Return the [x, y] coordinate for the center point of the cell that contains the specified text.  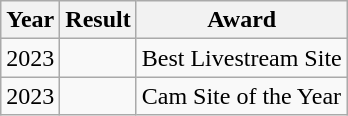
Result [98, 20]
Best Livestream Site [242, 58]
Award [242, 20]
Year [30, 20]
Cam Site of the Year [242, 96]
